Pinpoint the cell where the given text exists, returning its (X, Y) midpoint coordinate. 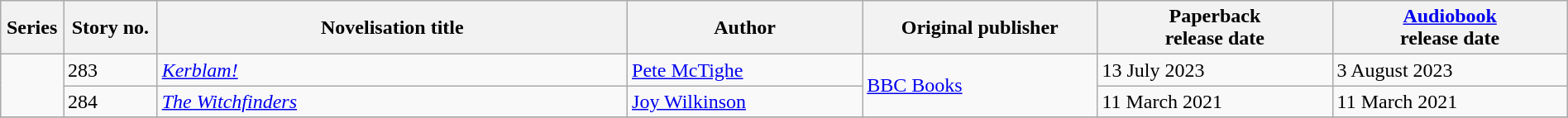
Paperback release date (1215, 28)
Original publisher (980, 28)
Kerblam! (392, 70)
3 August 2023 (1450, 70)
Novelisation title (392, 28)
Author (745, 28)
283 (111, 70)
Pete McTighe (745, 70)
Audiobook release date (1450, 28)
The Witchfinders (392, 101)
13 July 2023 (1215, 70)
Joy Wilkinson (745, 101)
284 (111, 101)
Series (32, 28)
Story no. (111, 28)
BBC Books (980, 86)
